Pinpoint the cell where the given text exists, returning its [x, y] midpoint coordinate. 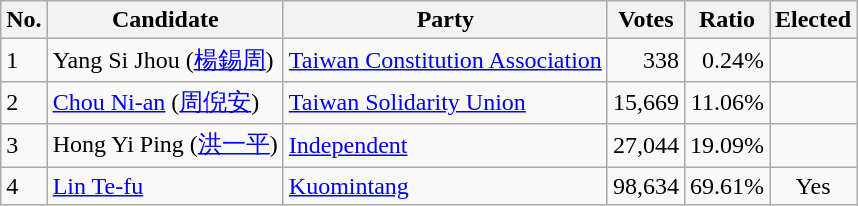
0.24% [726, 60]
338 [646, 60]
19.09% [726, 146]
Hong Yi Ping (洪一平) [165, 146]
Elected [814, 20]
Candidate [165, 20]
4 [24, 185]
15,669 [646, 102]
2 [24, 102]
Chou Ni-an (周倪安) [165, 102]
No. [24, 20]
Yes [814, 185]
3 [24, 146]
Kuomintang [445, 185]
69.61% [726, 185]
11.06% [726, 102]
27,044 [646, 146]
98,634 [646, 185]
Taiwan Solidarity Union [445, 102]
Independent [445, 146]
Votes [646, 20]
Lin Te-fu [165, 185]
1 [24, 60]
Taiwan Constitution Association [445, 60]
Yang Si Jhou (楊錫周) [165, 60]
Party [445, 20]
Ratio [726, 20]
